From the cell containing the given text, extract its center point as [x, y] coordinate. 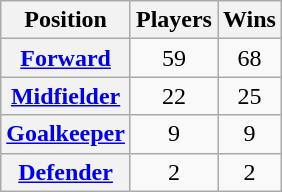
Position [66, 20]
22 [174, 96]
59 [174, 58]
Players [174, 20]
Goalkeeper [66, 134]
68 [250, 58]
Wins [250, 20]
Forward [66, 58]
Midfielder [66, 96]
25 [250, 96]
Defender [66, 172]
